Return the [x, y] coordinate for the center point of the cell that contains the specified text.  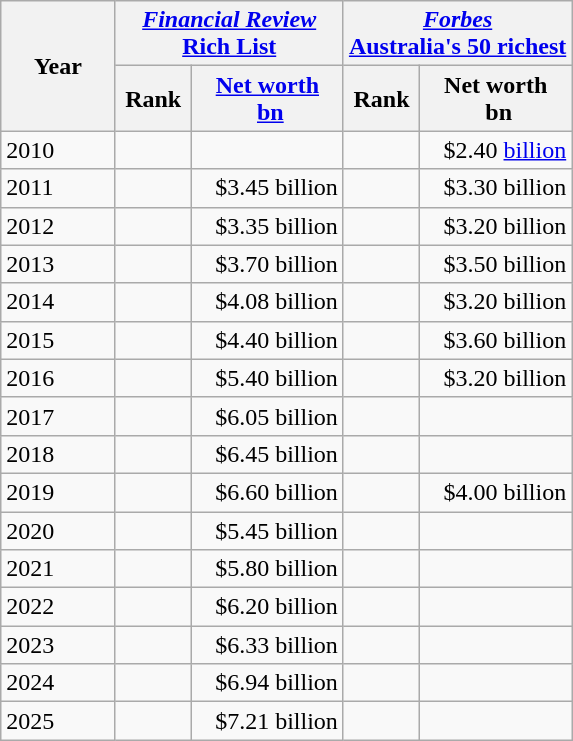
$5.40 billion [267, 378]
$6.20 billion [267, 607]
2021 [58, 569]
$7.21 billion [267, 721]
2025 [58, 721]
2011 [58, 188]
$3.60 billion [496, 340]
2023 [58, 645]
ForbesAustralia's 50 richest [457, 34]
$4.40 billion [267, 340]
2014 [58, 302]
2016 [58, 378]
$3.45 billion [267, 188]
2010 [58, 150]
2022 [58, 607]
2020 [58, 531]
$4.08 billion [267, 302]
2015 [58, 340]
$5.80 billion [267, 569]
Year [58, 66]
$3.30 billion [496, 188]
2019 [58, 492]
$4.00 billion [496, 492]
2017 [58, 416]
$3.35 billion [267, 226]
$3.70 billion [267, 264]
2024 [58, 683]
$6.05 billion [267, 416]
2012 [58, 226]
$6.60 billion [267, 492]
$6.45 billion [267, 454]
$5.45 billion [267, 531]
2013 [58, 264]
2018 [58, 454]
Financial ReviewRich List [229, 34]
$3.50 billion [496, 264]
$6.94 billion [267, 683]
$2.40 billion [496, 150]
$6.33 billion [267, 645]
